Find where the given text appears and provide that cell's center as (X, Y) coordinate. 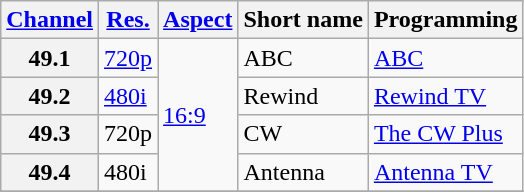
16:9 (198, 115)
CW (303, 134)
49.3 (50, 134)
Rewind TV (446, 96)
The CW Plus (446, 134)
Res. (128, 20)
49.2 (50, 96)
49.1 (50, 58)
Aspect (198, 20)
Rewind (303, 96)
Channel (50, 20)
Programming (446, 20)
Antenna TV (446, 172)
49.4 (50, 172)
Short name (303, 20)
Antenna (303, 172)
